Scan for the cell matching the given text and deliver its [x, y] coordinate at center. 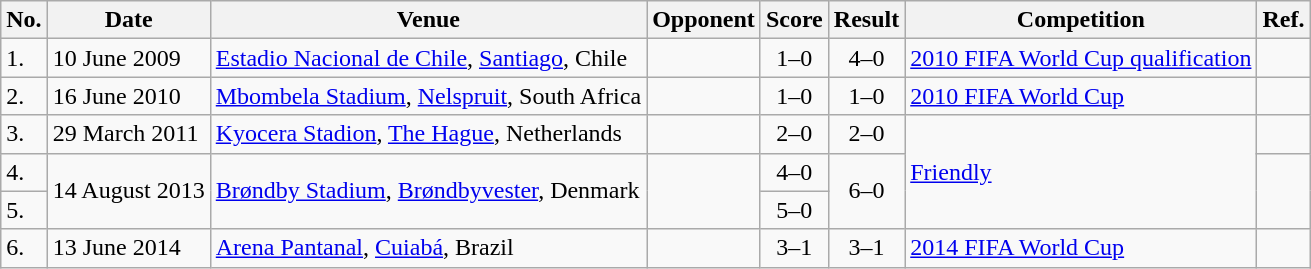
13 June 2014 [128, 248]
Date [128, 20]
5. [24, 210]
Result [866, 20]
Mbombela Stadium, Nelspruit, South Africa [428, 96]
16 June 2010 [128, 96]
Score [794, 20]
4. [24, 172]
Competition [1081, 20]
Estadio Nacional de Chile, Santiago, Chile [428, 58]
No. [24, 20]
6. [24, 248]
2010 FIFA World Cup qualification [1081, 58]
Brøndby Stadium, Brøndbyvester, Denmark [428, 191]
2010 FIFA World Cup [1081, 96]
3. [24, 134]
6–0 [866, 191]
29 March 2011 [128, 134]
Venue [428, 20]
14 August 2013 [128, 191]
Friendly [1081, 172]
Kyocera Stadion, The Hague, Netherlands [428, 134]
Arena Pantanal, Cuiabá, Brazil [428, 248]
2. [24, 96]
1. [24, 58]
5–0 [794, 210]
10 June 2009 [128, 58]
Opponent [704, 20]
Ref. [1284, 20]
2014 FIFA World Cup [1081, 248]
